Detect which cell encompasses the target text, then output its [x, y] center coordinate. 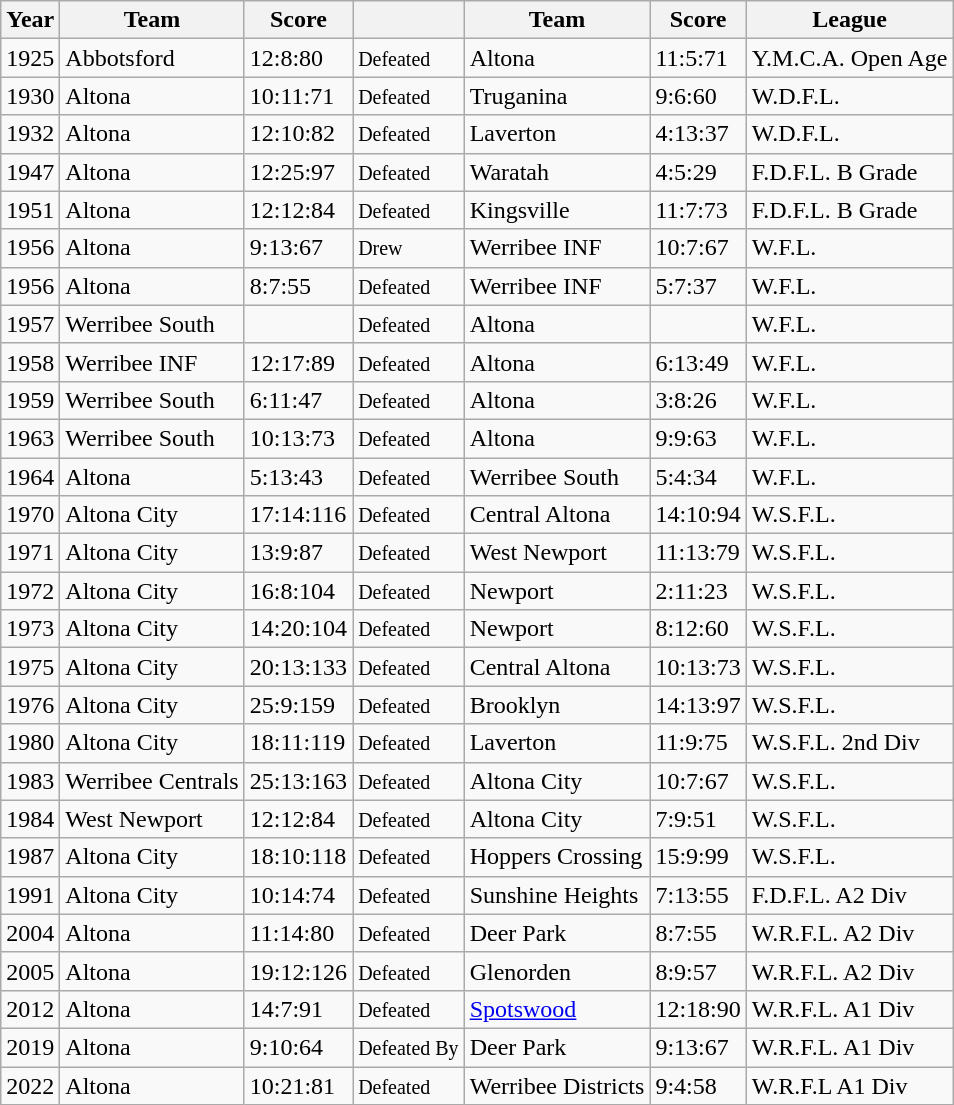
25:13:163 [298, 781]
1947 [30, 172]
1930 [30, 96]
2012 [30, 1009]
1971 [30, 553]
5:7:37 [698, 286]
4:5:29 [698, 172]
10:14:74 [298, 895]
9:4:58 [698, 1085]
Werribee Districts [557, 1085]
1987 [30, 857]
Drew [409, 248]
Glenorden [557, 971]
12:8:80 [298, 58]
8:12:60 [698, 629]
1980 [30, 743]
11:7:73 [698, 210]
13:9:87 [298, 553]
6:13:49 [698, 362]
15:9:99 [698, 857]
F.D.F.L. A2 Div [850, 895]
7:9:51 [698, 819]
1970 [30, 515]
1964 [30, 477]
1958 [30, 362]
1951 [30, 210]
5:13:43 [298, 477]
1957 [30, 324]
10:21:81 [298, 1085]
4:13:37 [698, 134]
19:12:126 [298, 971]
1972 [30, 591]
2004 [30, 933]
9:6:60 [698, 96]
1984 [30, 819]
Year [30, 20]
Brooklyn [557, 705]
14:13:97 [698, 705]
W.R.F.L A1 Div [850, 1085]
Truganina [557, 96]
1975 [30, 667]
8:9:57 [698, 971]
10:11:71 [298, 96]
12:25:97 [298, 172]
Hoppers Crossing [557, 857]
1976 [30, 705]
9:10:64 [298, 1047]
W.S.F.L. 2nd Div [850, 743]
12:10:82 [298, 134]
14:7:91 [298, 1009]
11:14:80 [298, 933]
12:17:89 [298, 362]
5:4:34 [698, 477]
1991 [30, 895]
3:8:26 [698, 400]
20:13:133 [298, 667]
12:18:90 [698, 1009]
1963 [30, 438]
Kingsville [557, 210]
Abbotsford [152, 58]
14:20:104 [298, 629]
1983 [30, 781]
18:11:119 [298, 743]
11:9:75 [698, 743]
2:11:23 [698, 591]
11:13:79 [698, 553]
11:5:71 [698, 58]
1973 [30, 629]
17:14:116 [298, 515]
14:10:94 [698, 515]
Werribee Centrals [152, 781]
2022 [30, 1085]
Sunshine Heights [557, 895]
1925 [30, 58]
Spotswood [557, 1009]
League [850, 20]
2019 [30, 1047]
6:11:47 [298, 400]
Defeated By [409, 1047]
25:9:159 [298, 705]
18:10:118 [298, 857]
9:9:63 [698, 438]
7:13:55 [698, 895]
Waratah [557, 172]
16:8:104 [298, 591]
1959 [30, 400]
2005 [30, 971]
1932 [30, 134]
Y.M.C.A. Open Age [850, 58]
